Identify which cell holds the provided text, then report its [x, y] central coordinate. 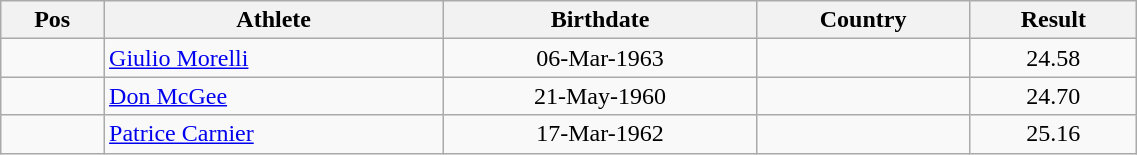
Athlete [274, 20]
Result [1054, 20]
24.58 [1054, 58]
Patrice Carnier [274, 134]
Country [863, 20]
06-Mar-1963 [600, 58]
25.16 [1054, 134]
24.70 [1054, 96]
Birthdate [600, 20]
Don McGee [274, 96]
17-Mar-1962 [600, 134]
21-May-1960 [600, 96]
Pos [52, 20]
Giulio Morelli [274, 58]
